Locate the cell with the specified text and output its (X, Y) center coordinate. 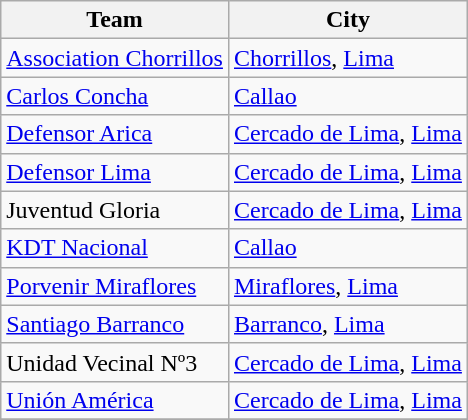
Miraflores, Lima (348, 286)
Carlos Concha (115, 96)
Team (115, 20)
Defensor Arica (115, 134)
Chorrillos, Lima (348, 58)
Unión América (115, 400)
Porvenir Miraflores (115, 286)
Association Chorrillos (115, 58)
Barranco, Lima (348, 324)
Defensor Lima (115, 172)
Juventud Gloria (115, 210)
Santiago Barranco (115, 324)
KDT Nacional (115, 248)
City (348, 20)
Unidad Vecinal Nº3 (115, 362)
